Identify which cell holds the provided text, then report its (x, y) central coordinate. 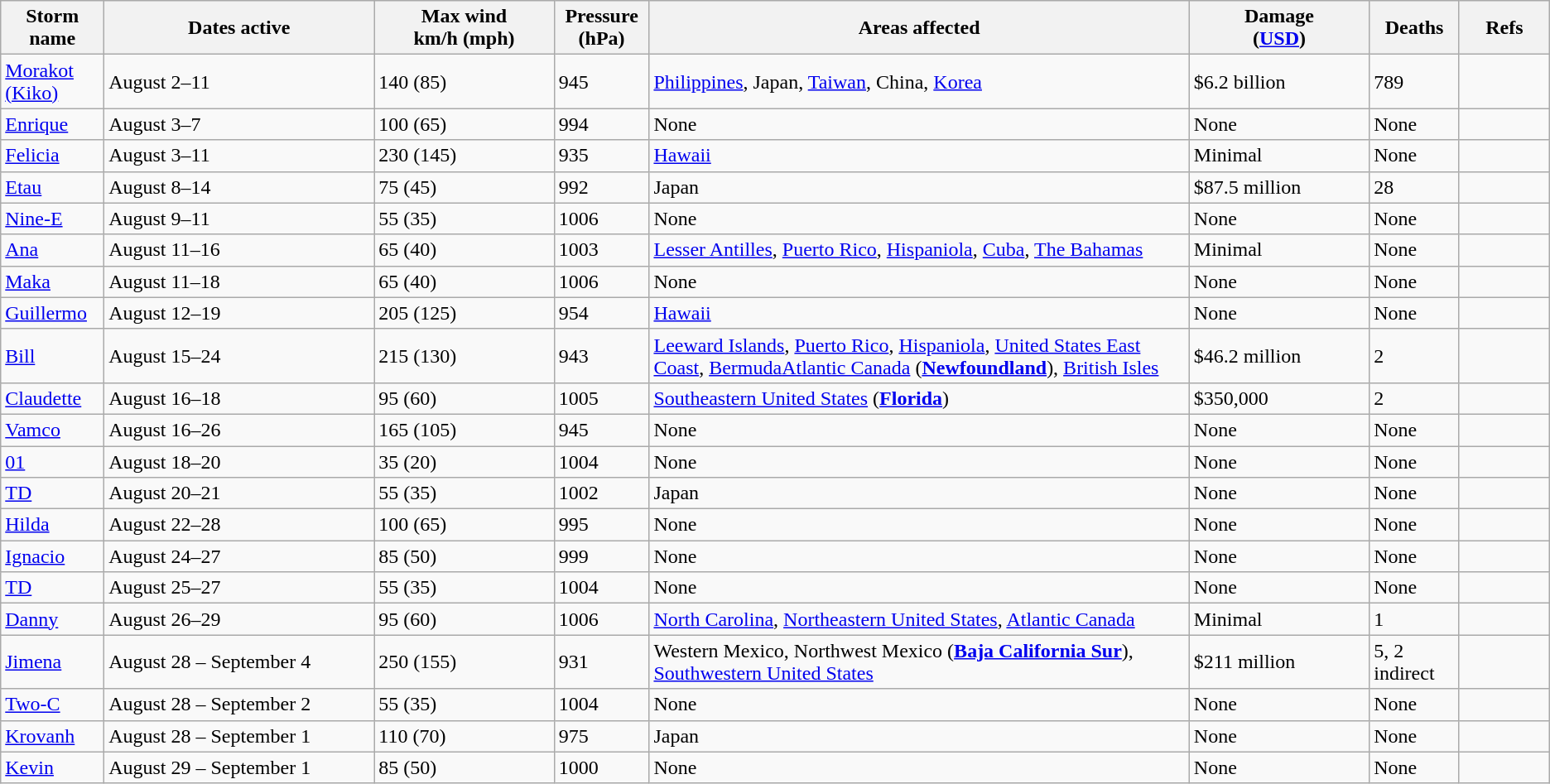
140 (85) (464, 81)
Lesser Antilles, Puerto Rico, Hispaniola, Cuba, The Bahamas (919, 250)
931 (601, 662)
Areas affected (919, 28)
Leeward Islands, Puerto Rico, Hispaniola, United States East Coast, BermudaAtlantic Canada (Newfoundland), British Isles (919, 356)
August 29 – September 1 (239, 767)
999 (601, 556)
1005 (601, 398)
Felicia (53, 156)
Refs (1504, 28)
Krovanh (53, 736)
August 25–27 (239, 588)
Claudette (53, 398)
935 (601, 156)
August 28 – September 2 (239, 705)
1 (1414, 619)
August 18–20 (239, 461)
Damage(USD) (1278, 28)
01 (53, 461)
Vamco (53, 430)
August 3–7 (239, 124)
215 (130) (464, 356)
August 26–29 (239, 619)
$6.2 billion (1278, 81)
August 9–11 (239, 219)
August 15–24 (239, 356)
35 (20) (464, 461)
Dates active (239, 28)
995 (601, 525)
994 (601, 124)
Max windkm/h (mph) (464, 28)
Philippines, Japan, Taiwan, China, Korea (919, 81)
August 28 – September 4 (239, 662)
975 (601, 736)
August 11–18 (239, 281)
$350,000 (1278, 398)
$87.5 million (1278, 187)
Enrique (53, 124)
1002 (601, 493)
Jimena (53, 662)
5, 2 indirect (1414, 662)
Bill (53, 356)
August 2–11 (239, 81)
August 28 – September 1 (239, 736)
1000 (601, 767)
August 22–28 (239, 525)
August 3–11 (239, 156)
Storm name (53, 28)
North Carolina, Northeastern United States, Atlantic Canada (919, 619)
Morakot (Kiko) (53, 81)
$211 million (1278, 662)
August 16–18 (239, 398)
August 20–21 (239, 493)
August 11–16 (239, 250)
Nine-E (53, 219)
August 12–19 (239, 313)
Pressure(hPa) (601, 28)
Etau (53, 187)
August 8–14 (239, 187)
Hilda (53, 525)
Ana (53, 250)
$46.2 million (1278, 356)
205 (125) (464, 313)
Danny (53, 619)
August 24–27 (239, 556)
943 (601, 356)
75 (45) (464, 187)
110 (70) (464, 736)
Western Mexico, Northwest Mexico (Baja California Sur), Southwestern United States (919, 662)
August 16–26 (239, 430)
954 (601, 313)
230 (145) (464, 156)
Kevin (53, 767)
28 (1414, 187)
Deaths (1414, 28)
992 (601, 187)
Guillermo (53, 313)
Ignacio (53, 556)
Two-C (53, 705)
789 (1414, 81)
165 (105) (464, 430)
Southeastern United States (Florida) (919, 398)
1003 (601, 250)
Maka (53, 281)
250 (155) (464, 662)
